For the text-containing cell, return its midpoint in [x, y] coordinate format. 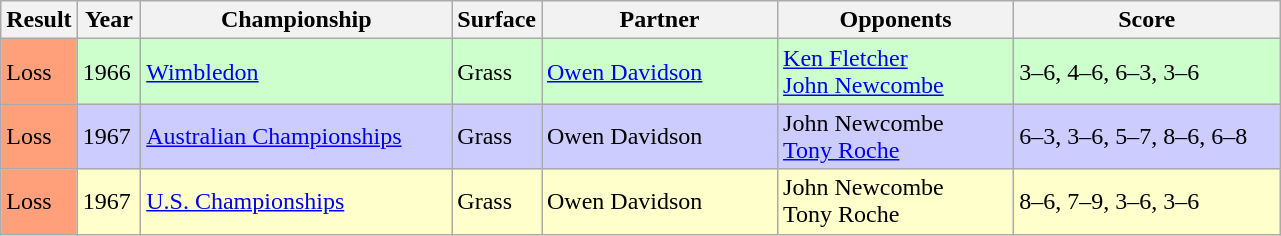
Surface [497, 20]
Year [109, 20]
Championship [296, 20]
1966 [109, 72]
3–6, 4–6, 6–3, 3–6 [1147, 72]
Australian Championships [296, 136]
Partner [660, 20]
Ken Fletcher John Newcombe [896, 72]
Opponents [896, 20]
8–6, 7–9, 3–6, 3–6 [1147, 202]
Score [1147, 20]
Result [39, 20]
Wimbledon [296, 72]
6–3, 3–6, 5–7, 8–6, 6–8 [1147, 136]
U.S. Championships [296, 202]
